Identify which cell holds the provided text, then report its [X, Y] central coordinate. 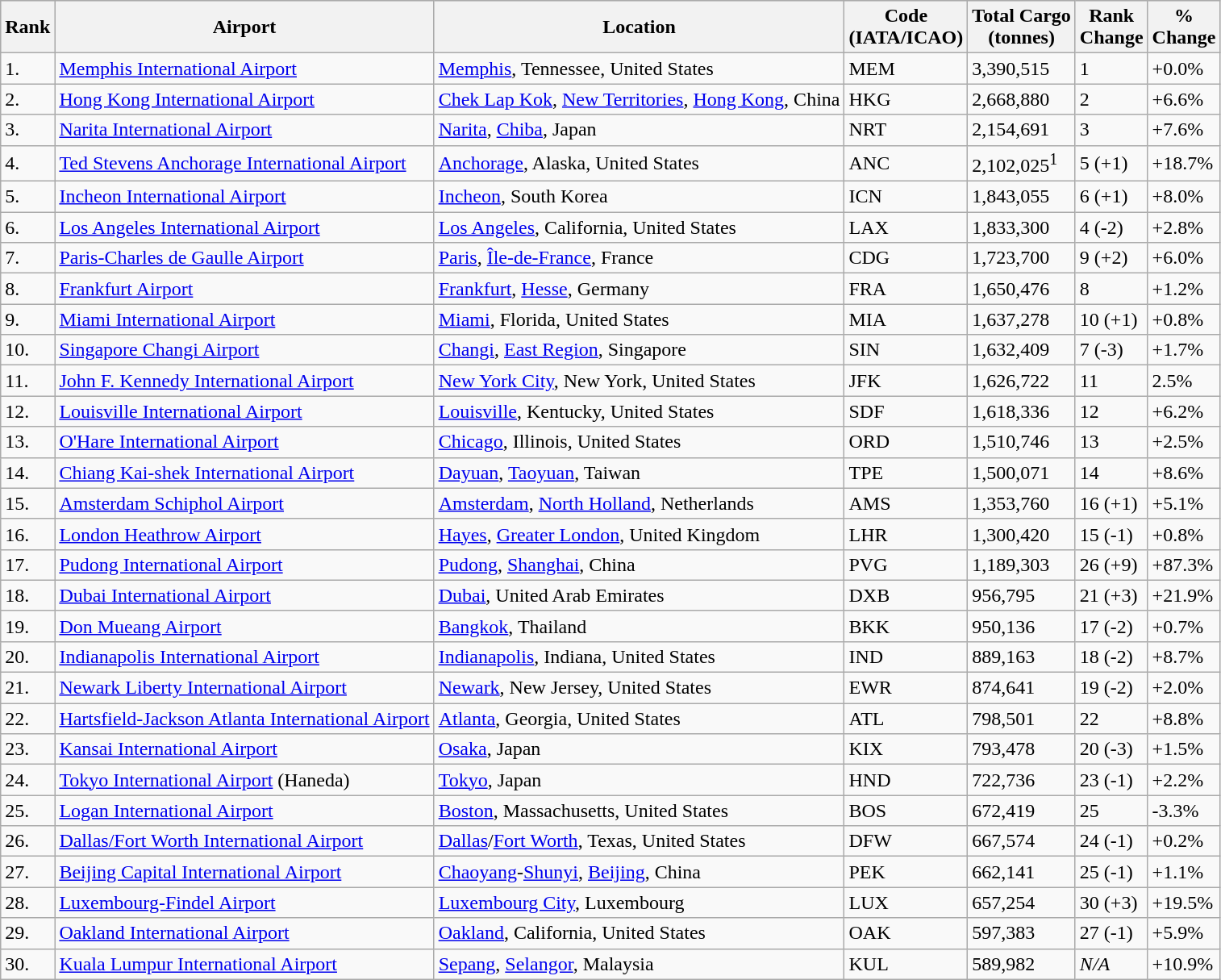
2,154,691 [1022, 130]
874,641 [1022, 688]
Chiang Kai-shek International Airport [244, 473]
Incheon International Airport [244, 197]
+8.6% [1184, 473]
9 (+2) [1111, 258]
21. [27, 688]
+1.5% [1184, 749]
Indianapolis, Indiana, United States [639, 657]
20. [27, 657]
EWR [906, 688]
1,300,420 [1022, 534]
+5.1% [1184, 503]
O'Hare International Airport [244, 442]
16. [27, 534]
BOS [906, 811]
722,736 [1022, 780]
2.5% [1184, 381]
597,383 [1022, 933]
793,478 [1022, 749]
Frankfurt Airport [244, 289]
12 [1111, 411]
Louisville International Airport [244, 411]
25 [1111, 811]
+0.7% [1184, 626]
+2.8% [1184, 227]
ICN [906, 197]
23 (-1) [1111, 780]
KUL [906, 964]
14. [27, 473]
1,650,476 [1022, 289]
+1.1% [1184, 872]
Singapore Changi Airport [244, 350]
+2.0% [1184, 688]
18. [27, 595]
1,626,722 [1022, 381]
30. [27, 964]
DXB [906, 595]
Kuala Lumpur International Airport [244, 964]
+2.5% [1184, 442]
15. [27, 503]
589,982 [1022, 964]
25. [27, 811]
+1.7% [1184, 350]
HKG [906, 99]
LHR [906, 534]
5. [27, 197]
Chicago, Illinois, United States [639, 442]
PEK [906, 872]
27 (-1) [1111, 933]
+87.3% [1184, 565]
12. [27, 411]
Bangkok, Thailand [639, 626]
20 (-3) [1111, 749]
1,500,071 [1022, 473]
BKK [906, 626]
24 (-1) [1111, 841]
Changi, East Region, Singapore [639, 350]
9. [27, 319]
Dallas/Fort Worth, Texas, United States [639, 841]
Chek Lap Kok, New Territories, Hong Kong, China [639, 99]
4. [27, 163]
Amsterdam Schiphol Airport [244, 503]
Miami International Airport [244, 319]
7. [27, 258]
10. [27, 350]
1,353,760 [1022, 503]
Rank [27, 27]
Airport [244, 27]
+2.2% [1184, 780]
ANC [906, 163]
1,833,300 [1022, 227]
Newark Liberty International Airport [244, 688]
+0.2% [1184, 841]
956,795 [1022, 595]
2 [1111, 99]
+5.9% [1184, 933]
Chaoyang-Shunyi, Beijing, China [639, 872]
Code(IATA/ICAO) [906, 27]
+10.9% [1184, 964]
Don Mueang Airport [244, 626]
11 [1111, 381]
1 [1111, 69]
Hong Kong International Airport [244, 99]
3. [27, 130]
19. [27, 626]
RankChange [1111, 27]
17. [27, 565]
8 [1111, 289]
Osaka, Japan [639, 749]
1,637,278 [1022, 319]
Miami, Florida, United States [639, 319]
1,189,303 [1022, 565]
Incheon, South Korea [639, 197]
Kansai International Airport [244, 749]
1. [27, 69]
Ted Stevens Anchorage International Airport [244, 163]
Oakland International Airport [244, 933]
Oakland, California, United States [639, 933]
New York City, New York, United States [639, 381]
%Change [1184, 27]
+7.6% [1184, 130]
+8.0% [1184, 197]
Sepang, Selangor, Malaysia [639, 964]
ORD [906, 442]
Narita International Airport [244, 130]
1,843,055 [1022, 197]
MEM [906, 69]
Memphis International Airport [244, 69]
+19.5% [1184, 903]
Pudong, Shanghai, China [639, 565]
15 (-1) [1111, 534]
798,501 [1022, 719]
HND [906, 780]
4 (-2) [1111, 227]
662,141 [1022, 872]
Beijing Capital International Airport [244, 872]
27. [27, 872]
Amsterdam, North Holland, Netherlands [639, 503]
Paris, Île-de-France, France [639, 258]
26. [27, 841]
NRT [906, 130]
+1.2% [1184, 289]
30 (+3) [1111, 903]
TPE [906, 473]
672,419 [1022, 811]
Hayes, Greater London, United Kingdom [639, 534]
29. [27, 933]
11. [27, 381]
19 (-2) [1111, 688]
Pudong International Airport [244, 565]
FRA [906, 289]
MIA [906, 319]
Logan International Airport [244, 811]
+6.6% [1184, 99]
+6.0% [1184, 258]
Narita, Chiba, Japan [639, 130]
Dubai, United Arab Emirates [639, 595]
25 (-1) [1111, 872]
Luxembourg-Findel Airport [244, 903]
24. [27, 780]
JFK [906, 381]
18 (-2) [1111, 657]
2,668,880 [1022, 99]
8. [27, 289]
Boston, Massachusetts, United States [639, 811]
2,102,0251 [1022, 163]
Frankfurt, Hesse, Germany [639, 289]
LAX [906, 227]
1,510,746 [1022, 442]
Louisville, Kentucky, United States [639, 411]
Dallas/Fort Worth International Airport [244, 841]
LUX [906, 903]
KIX [906, 749]
23. [27, 749]
3 [1111, 130]
16 (+1) [1111, 503]
13. [27, 442]
Indianapolis International Airport [244, 657]
SDF [906, 411]
+8.7% [1184, 657]
21 (+3) [1111, 595]
14 [1111, 473]
1,632,409 [1022, 350]
+8.8% [1184, 719]
Tokyo, Japan [639, 780]
Los Angeles, California, United States [639, 227]
28. [27, 903]
Memphis, Tennessee, United States [639, 69]
John F. Kennedy International Airport [244, 381]
3,390,515 [1022, 69]
657,254 [1022, 903]
10 (+1) [1111, 319]
CDG [906, 258]
-3.3% [1184, 811]
+21.9% [1184, 595]
Location [639, 27]
Atlanta, Georgia, United States [639, 719]
N/A [1111, 964]
OAK [906, 933]
Dayuan, Taoyuan, Taiwan [639, 473]
AMS [906, 503]
17 (-2) [1111, 626]
889,163 [1022, 657]
667,574 [1022, 841]
26 (+9) [1111, 565]
950,136 [1022, 626]
13 [1111, 442]
2. [27, 99]
22. [27, 719]
1,618,336 [1022, 411]
1,723,700 [1022, 258]
+6.2% [1184, 411]
Hartsfield-Jackson Atlanta International Airport [244, 719]
+18.7% [1184, 163]
Anchorage, Alaska, United States [639, 163]
IND [906, 657]
+0.0% [1184, 69]
Total Cargo(tonnes) [1022, 27]
Luxembourg City, Luxembourg [639, 903]
DFW [906, 841]
Dubai International Airport [244, 595]
ATL [906, 719]
6. [27, 227]
SIN [906, 350]
PVG [906, 565]
Los Angeles International Airport [244, 227]
7 (-3) [1111, 350]
Paris-Charles de Gaulle Airport [244, 258]
6 (+1) [1111, 197]
5 (+1) [1111, 163]
Newark, New Jersey, United States [639, 688]
London Heathrow Airport [244, 534]
Tokyo International Airport (Haneda) [244, 780]
22 [1111, 719]
